Search for the cell housing the specified text and yield its [x, y] center coordinate. 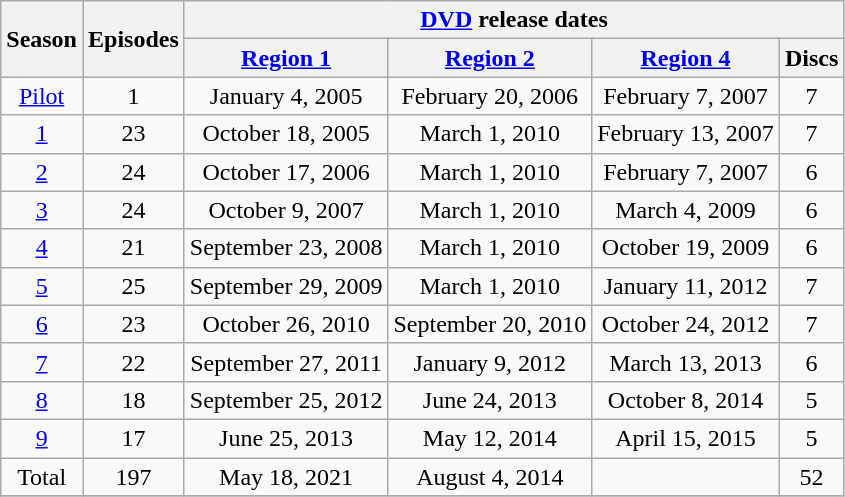
February 20, 2006 [490, 96]
June 25, 2013 [286, 438]
February 13, 2007 [686, 134]
August 4, 2014 [490, 477]
September 29, 2009 [286, 286]
Region 4 [686, 58]
Region 2 [490, 58]
June 24, 2013 [490, 400]
October 19, 2009 [686, 248]
October 17, 2006 [286, 172]
17 [133, 438]
September 20, 2010 [490, 324]
52 [811, 477]
Pilot [42, 96]
Total [42, 477]
18 [133, 400]
September 25, 2012 [286, 400]
22 [133, 362]
January 11, 2012 [686, 286]
October 9, 2007 [286, 210]
September 23, 2008 [286, 248]
October 18, 2005 [286, 134]
October 8, 2014 [686, 400]
April 15, 2015 [686, 438]
21 [133, 248]
197 [133, 477]
September 27, 2011 [286, 362]
Episodes [133, 39]
DVD release dates [514, 20]
Season [42, 39]
3 [42, 210]
Discs [811, 58]
October 26, 2010 [286, 324]
8 [42, 400]
May 18, 2021 [286, 477]
Region 1 [286, 58]
October 24, 2012 [686, 324]
May 12, 2014 [490, 438]
March 4, 2009 [686, 210]
January 9, 2012 [490, 362]
4 [42, 248]
2 [42, 172]
March 13, 2013 [686, 362]
January 4, 2005 [286, 96]
25 [133, 286]
9 [42, 438]
